From the cell containing the given text, extract its center point as [X, Y] coordinate. 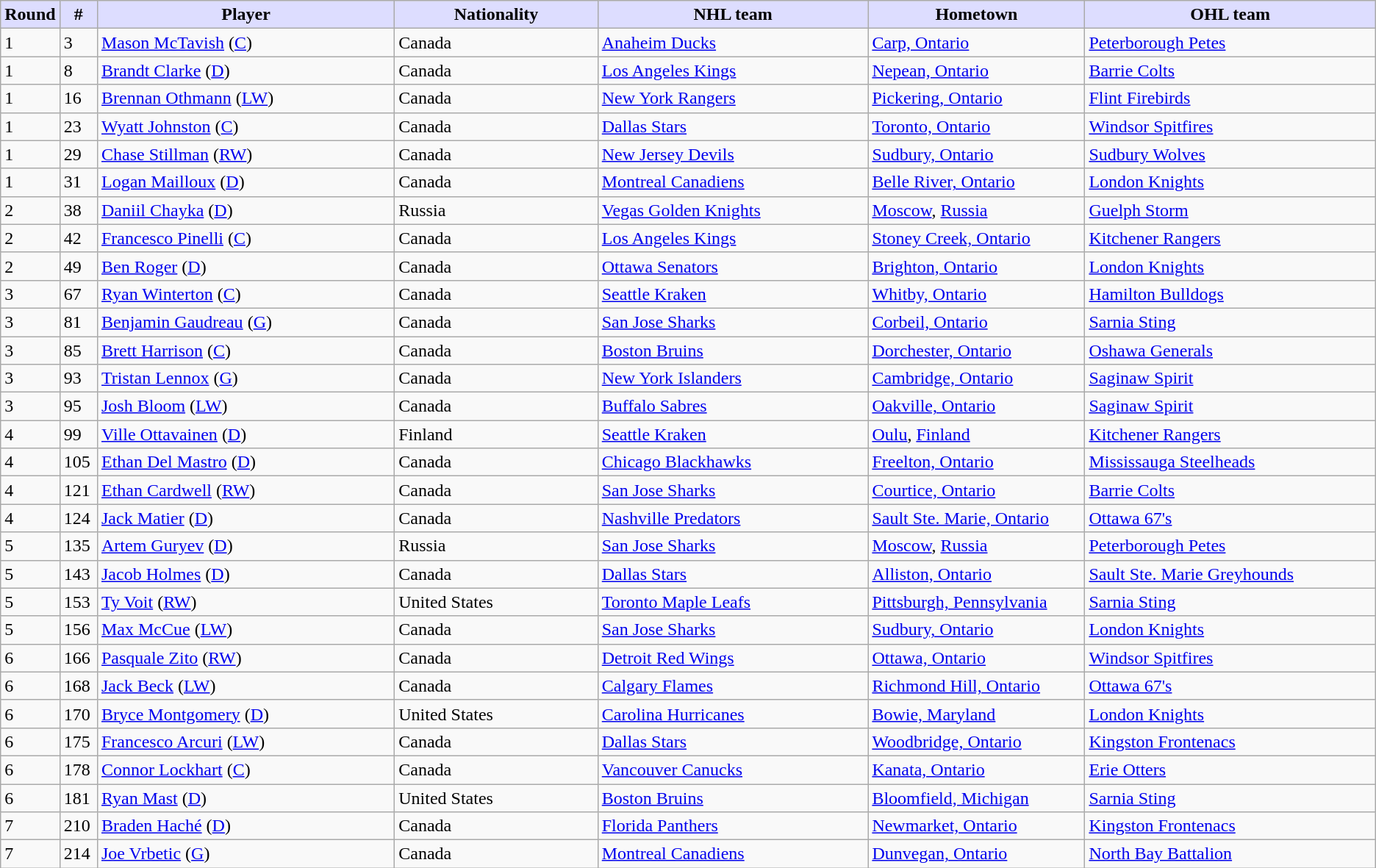
Carolina Hurricanes [733, 714]
Newmarket, Ontario [976, 826]
Hamilton Bulldogs [1230, 294]
49 [78, 266]
Whitby, Ontario [976, 294]
Bloomfield, Michigan [976, 797]
NHL team [733, 15]
Kanata, Ontario [976, 770]
67 [78, 294]
Round [30, 15]
Courtice, Ontario [976, 490]
Mason McTavish (C) [246, 43]
Pickering, Ontario [976, 98]
Ethan Del Mastro (D) [246, 462]
Bowie, Maryland [976, 714]
New York Islanders [733, 379]
168 [78, 686]
Wyatt Johnston (C) [246, 126]
Ville Ottavainen (D) [246, 434]
85 [78, 351]
95 [78, 406]
Toronto Maple Leafs [733, 602]
Jack Matier (D) [246, 518]
Sault Ste. Marie, Ontario [976, 518]
OHL team [1230, 15]
31 [78, 182]
North Bay Battalion [1230, 854]
Toronto, Ontario [976, 126]
Anaheim Ducks [733, 43]
23 [78, 126]
175 [78, 742]
# [78, 15]
81 [78, 322]
Stoney Creek, Ontario [976, 238]
29 [78, 154]
Brennan Othmann (LW) [246, 98]
Nationality [496, 15]
Buffalo Sabres [733, 406]
Freelton, Ontario [976, 462]
Jacob Holmes (D) [246, 574]
Brandt Clarke (D) [246, 71]
Logan Mailloux (D) [246, 182]
Sault Ste. Marie Greyhounds [1230, 574]
Oulu, Finland [976, 434]
Florida Panthers [733, 826]
99 [78, 434]
Mississauga Steelheads [1230, 462]
Ottawa Senators [733, 266]
156 [78, 630]
210 [78, 826]
38 [78, 210]
Jack Beck (LW) [246, 686]
Bryce Montgomery (D) [246, 714]
Richmond Hill, Ontario [976, 686]
Max McCue (LW) [246, 630]
Ryan Winterton (C) [246, 294]
Woodbridge, Ontario [976, 742]
Nepean, Ontario [976, 71]
Oakville, Ontario [976, 406]
New York Rangers [733, 98]
Brett Harrison (C) [246, 351]
Brighton, Ontario [976, 266]
Finland [496, 434]
Oshawa Generals [1230, 351]
Chicago Blackhawks [733, 462]
105 [78, 462]
Francesco Pinelli (C) [246, 238]
Dorchester, Ontario [976, 351]
Erie Otters [1230, 770]
Player [246, 15]
Pittsburgh, Pennsylvania [976, 602]
121 [78, 490]
42 [78, 238]
16 [78, 98]
Benjamin Gaudreau (G) [246, 322]
Braden Haché (D) [246, 826]
Flint Firebirds [1230, 98]
Daniil Chayka (D) [246, 210]
93 [78, 379]
Tristan Lennox (G) [246, 379]
Hometown [976, 15]
Connor Lockhart (C) [246, 770]
Ben Roger (D) [246, 266]
170 [78, 714]
Dunvegan, Ontario [976, 854]
135 [78, 546]
Belle River, Ontario [976, 182]
Vegas Golden Knights [733, 210]
Ethan Cardwell (RW) [246, 490]
Sudbury Wolves [1230, 154]
181 [78, 797]
178 [78, 770]
Nashville Predators [733, 518]
8 [78, 71]
Josh Bloom (LW) [246, 406]
153 [78, 602]
Detroit Red Wings [733, 658]
214 [78, 854]
Francesco Arcuri (LW) [246, 742]
Vancouver Canucks [733, 770]
Joe Vrbetic (G) [246, 854]
New Jersey Devils [733, 154]
Cambridge, Ontario [976, 379]
Chase Stillman (RW) [246, 154]
143 [78, 574]
124 [78, 518]
Calgary Flames [733, 686]
Ottawa, Ontario [976, 658]
Alliston, Ontario [976, 574]
Ty Voit (RW) [246, 602]
Guelph Storm [1230, 210]
166 [78, 658]
Pasquale Zito (RW) [246, 658]
Carp, Ontario [976, 43]
Artem Guryev (D) [246, 546]
Ryan Mast (D) [246, 797]
Corbeil, Ontario [976, 322]
